Pinpoint the cell where the given text exists, returning its (x, y) midpoint coordinate. 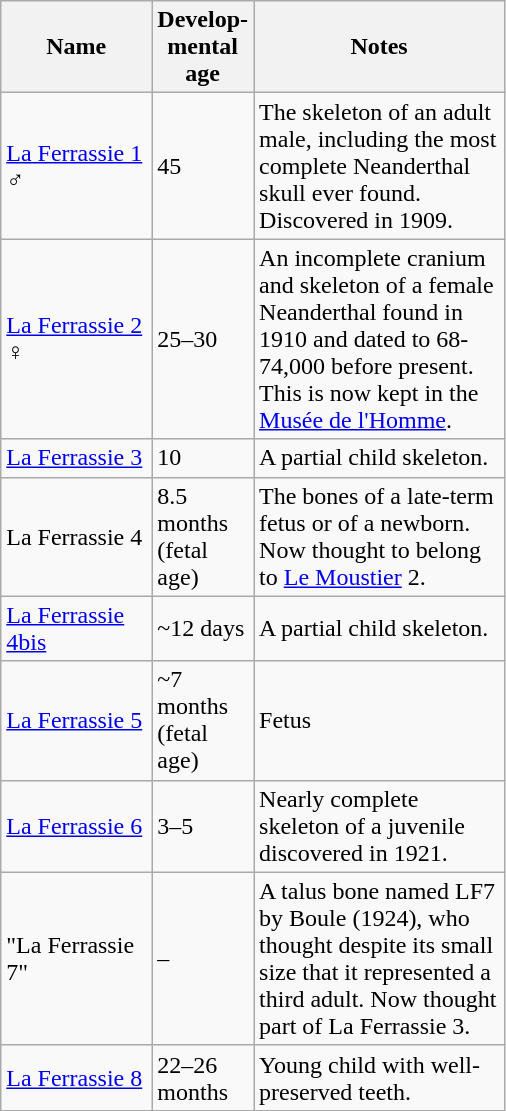
La Ferrassie 3 (76, 458)
La Ferrassie 6 (76, 826)
Notes (380, 47)
Name (76, 47)
10 (203, 458)
A talus bone named LF7 by Boule (1924), who thought despite its small size that it represented a third adult. Now thought part of La Ferrassie 3. (380, 958)
22–26 months (203, 1078)
– (203, 958)
The bones of a late-term fetus or of a newborn. Now thought to belong to Le Moustier 2. (380, 536)
~7 months(fetal age) (203, 720)
"La Ferrassie 7" (76, 958)
La Ferrassie 2 ♀ (76, 339)
La Ferrassie 5 (76, 720)
~12 days (203, 628)
La Ferrassie 1 ♂ (76, 166)
3–5 (203, 826)
Fetus (380, 720)
45 (203, 166)
8.5 months(fetal age) (203, 536)
25–30 (203, 339)
La Ferrassie 4 (76, 536)
Nearly complete skeleton of a juvenile discovered in 1921. (380, 826)
Develop-mental age (203, 47)
The skeleton of an adult male, including the most complete Neanderthal skull ever found. Discovered in 1909. (380, 166)
La Ferrassie 8 (76, 1078)
Young child with well-preserved teeth. (380, 1078)
La Ferrassie 4bis (76, 628)
